Scan for the cell matching the given text and deliver its [X, Y] coordinate at center. 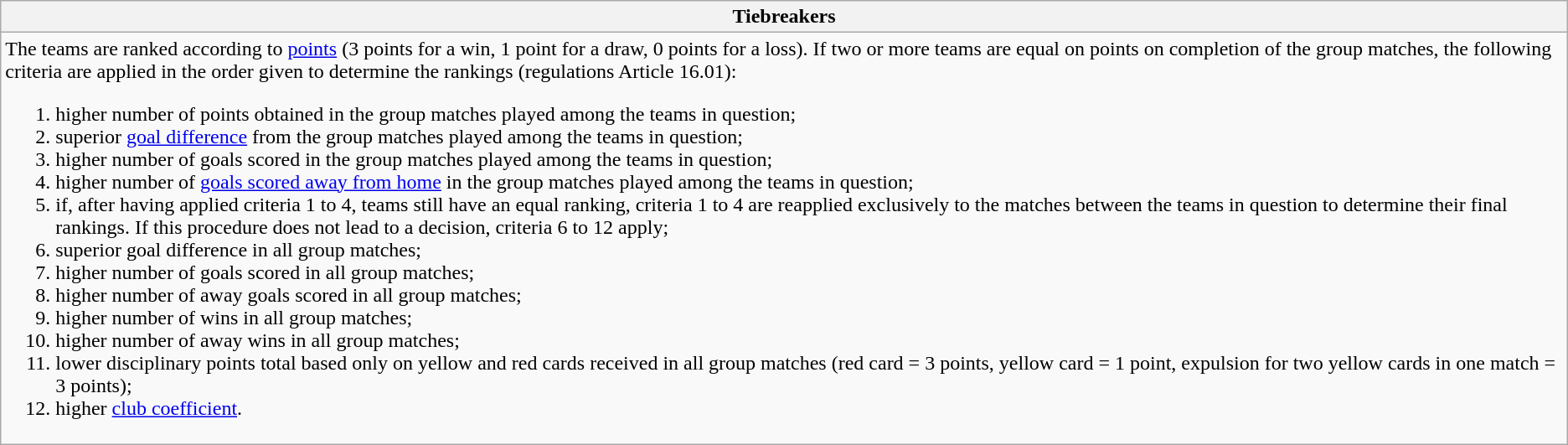
Tiebreakers [784, 17]
